Determine the [x, y] coordinate at the center of the cell enclosing the given text.  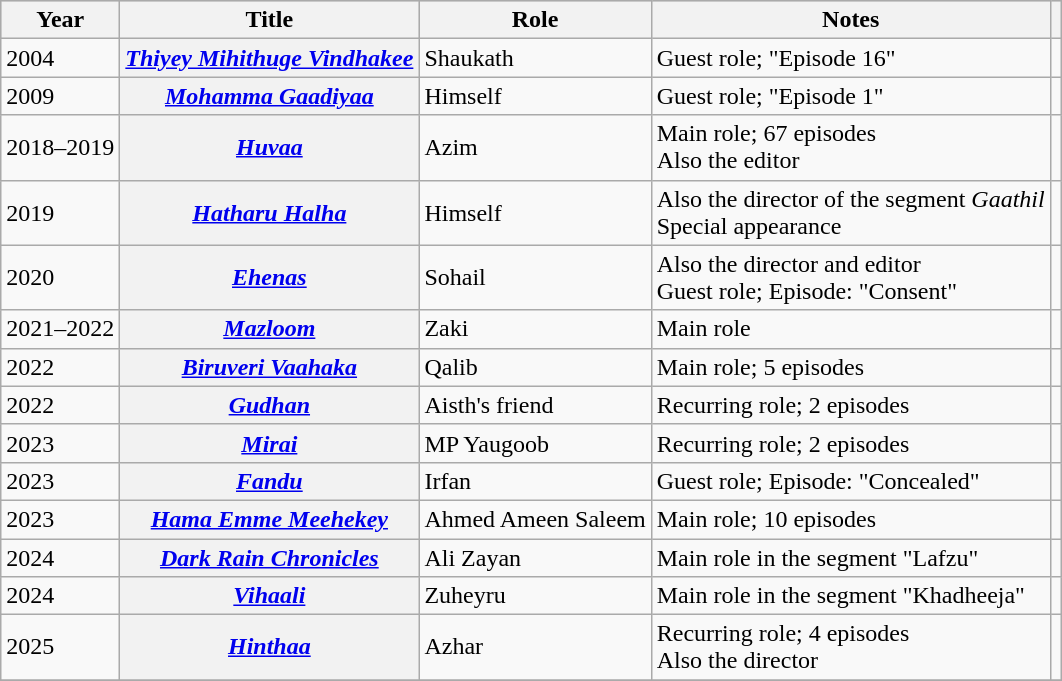
2019 [60, 212]
Huvaa [270, 148]
Hatharu Halha [270, 212]
Hama Emme Meehekey [270, 519]
Hinthaa [270, 648]
Year [60, 20]
Fandu [270, 481]
Notes [850, 20]
2021–2022 [60, 329]
Vihaali [270, 596]
Biruveri Vaahaka [270, 367]
Thiyey Mihithuge Vindhakee [270, 58]
Ehenas [270, 278]
Aisth's friend [535, 405]
2004 [60, 58]
Azim [535, 148]
Ali Zayan [535, 557]
Dark Rain Chronicles [270, 557]
Main role in the segment "Khadheeja" [850, 596]
Azhar [535, 648]
Mirai [270, 443]
Main role; 5 episodes [850, 367]
Main role in the segment "Lafzu" [850, 557]
Also the director of the segment GaathilSpecial appearance [850, 212]
Also the director and editorGuest role; Episode: "Consent" [850, 278]
Guest role; "Episode 1" [850, 96]
2020 [60, 278]
2018–2019 [60, 148]
Shaukath [535, 58]
Zuheyru [535, 596]
Main role; 10 episodes [850, 519]
2009 [60, 96]
Main role; 67 episodesAlso the editor [850, 148]
2025 [60, 648]
Guest role; Episode: "Concealed" [850, 481]
Role [535, 20]
Main role [850, 329]
Recurring role; 4 episodesAlso the director [850, 648]
Mohamma Gaadiyaa [270, 96]
Guest role; "Episode 16" [850, 58]
MP Yaugoob [535, 443]
Title [270, 20]
Mazloom [270, 329]
Ahmed Ameen Saleem [535, 519]
Qalib [535, 367]
Irfan [535, 481]
Zaki [535, 329]
Sohail [535, 278]
Gudhan [270, 405]
